Determine the [X, Y] coordinate at the center of the cell enclosing the given text.  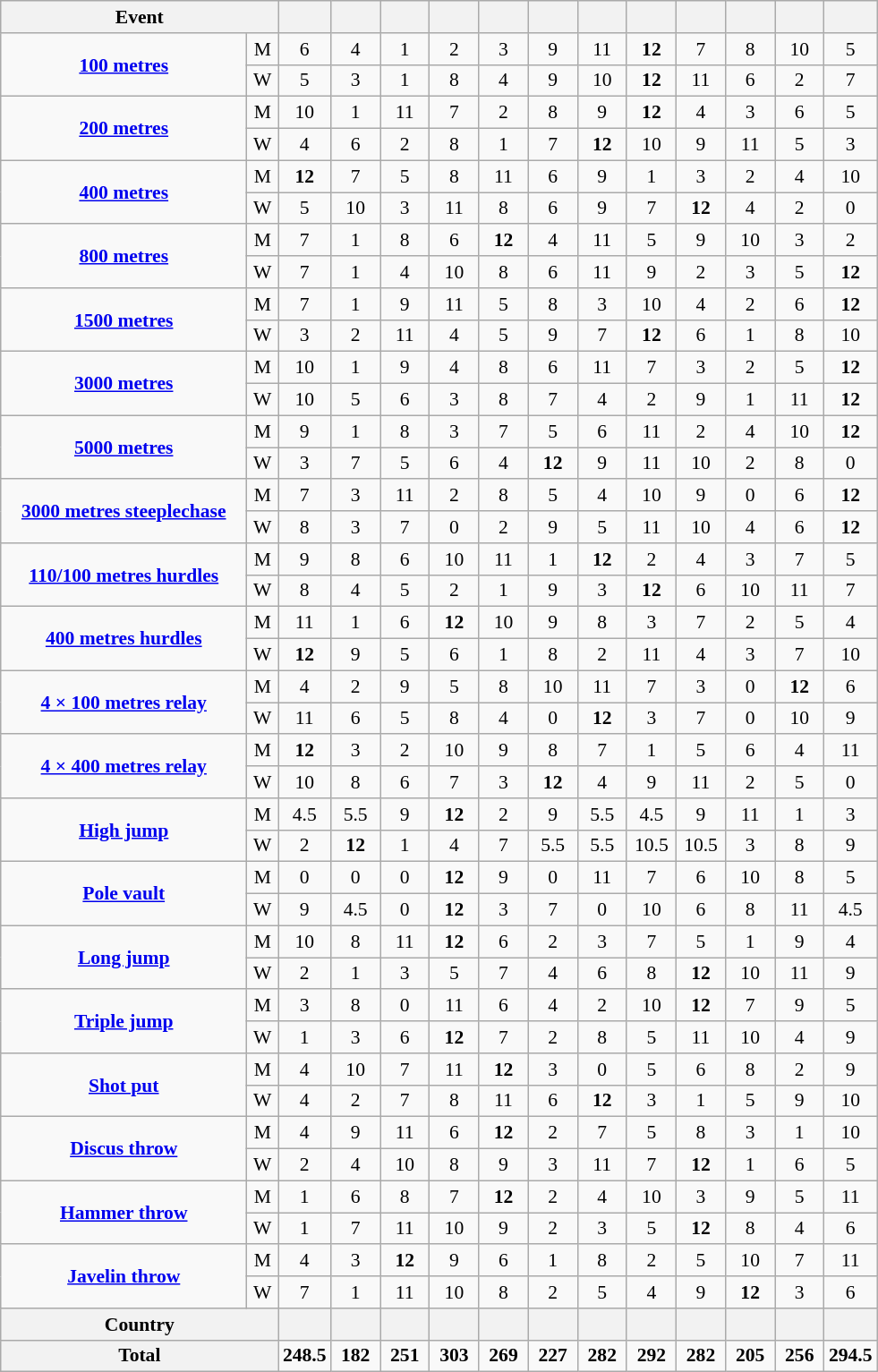
800 metres [124, 256]
Country [140, 1325]
400 metres hurdles [124, 639]
256 [800, 1356]
Javelin throw [124, 1276]
292 [652, 1356]
303 [455, 1356]
248.5 [304, 1356]
3000 metres steeplechase [124, 512]
4 × 400 metres relay [124, 766]
100 metres [124, 64]
269 [503, 1356]
4 × 100 metres relay [124, 702]
227 [553, 1356]
5000 metres [124, 447]
Long jump [124, 958]
Hammer throw [124, 1212]
3000 metres [124, 383]
200 metres [124, 129]
182 [356, 1356]
1500 metres [124, 320]
205 [750, 1356]
294.5 [850, 1356]
Discus throw [124, 1149]
110/100 metres hurdles [124, 575]
251 [405, 1356]
Shot put [124, 1085]
Pole vault [124, 893]
Triple jump [124, 1022]
Event [140, 17]
400 metres [124, 192]
Total [140, 1356]
High jump [124, 831]
